Return the (X, Y) coordinate for the center point of the cell that contains the specified text.  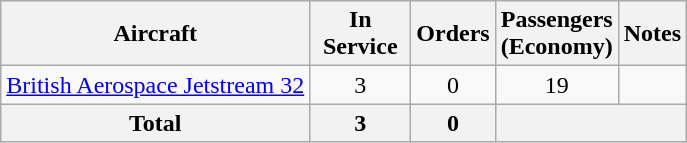
Total (156, 123)
Aircraft (156, 34)
British Aerospace Jetstream 32 (156, 85)
Passengers (Economy) (556, 34)
Notes (652, 34)
19 (556, 85)
In Service (360, 34)
Orders (453, 34)
